Detect which cell encompasses the target text, then output its (x, y) center coordinate. 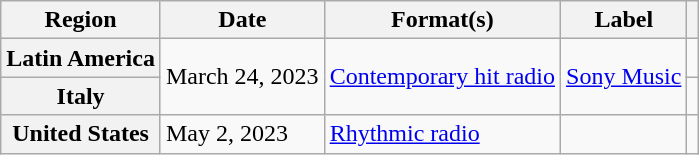
Sony Music (624, 77)
Label (624, 20)
March 24, 2023 (242, 77)
Rhythmic radio (442, 134)
Date (242, 20)
May 2, 2023 (242, 134)
Contemporary hit radio (442, 77)
Format(s) (442, 20)
United States (81, 134)
Region (81, 20)
Italy (81, 96)
Latin America (81, 58)
